Detect which cell encompasses the target text, then output its [x, y] center coordinate. 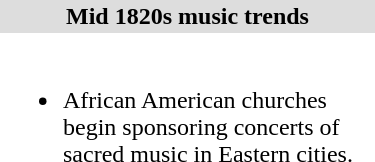
Mid 1820s music trends [188, 16]
